Provide the (x, y) coordinate of the cell's center where the given text is located.  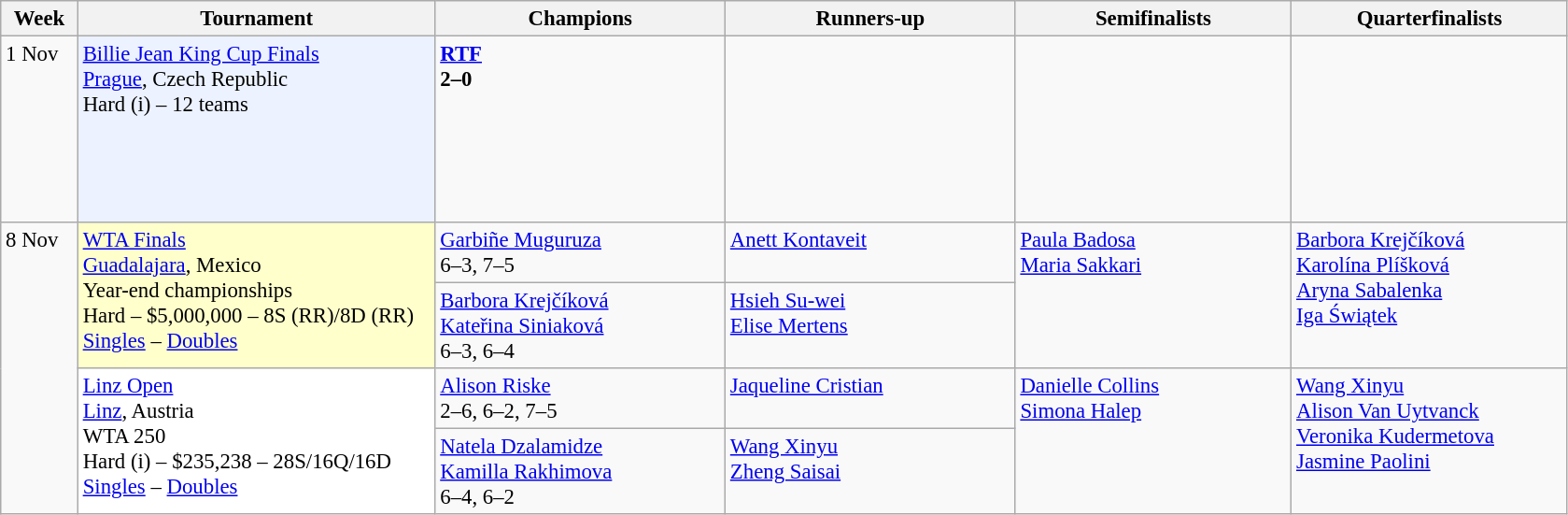
Semifinalists (1153, 19)
Danielle Collins Simona Halep (1153, 441)
RTF 2–0 (581, 130)
1 Nov (39, 130)
Barbora Krejčíková Karolína Plíšková Aryna Sabalenka Iga Świątek (1430, 295)
Hsieh Su-wei Elise Mertens (870, 326)
Billie Jean King Cup Finals Prague, Czech RepublicHard (i) – 12 teams (256, 130)
Wang Xinyu Alison Van Uytvanck Veronika Kudermetova Jasmine Paolini (1430, 441)
Jaqueline Cristian (870, 398)
Natela Dzalamidze Kamilla Rakhimova 6–4, 6–2 (581, 472)
Quarterfinalists (1430, 19)
Week (39, 19)
Garbiñe Muguruza 6–3, 7–5 (581, 252)
Champions (581, 19)
Wang Xinyu Zheng Saisai (870, 472)
Tournament (256, 19)
8 Nov (39, 368)
Anett Kontaveit (870, 252)
Runners-up (870, 19)
Linz Open Linz, AustriaWTA 250Hard (i) – $235,238 – 28S/16Q/16D Singles – Doubles (256, 441)
Alison Riske 2–6, 6–2, 7–5 (581, 398)
WTA Finals Guadalajara, MexicoYear-end championshipsHard – $5,000,000 – 8S (RR)/8D (RR) Singles – Doubles (256, 295)
Paula Badosa Maria Sakkari (1153, 295)
Barbora Krejčíková Kateřina Siniaková 6–3, 6–4 (581, 326)
